Pinpoint the cell where the given text exists, returning its [x, y] midpoint coordinate. 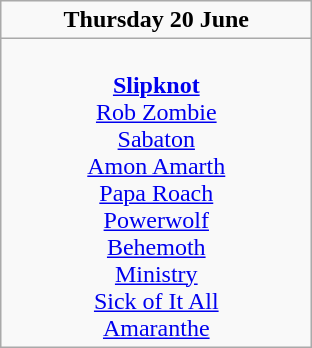
Thursday 20 June [156, 20]
Slipknot Rob Zombie Sabaton Amon Amarth Papa Roach Powerwolf Behemoth Ministry Sick of It All Amaranthe [156, 193]
